Locate the cell with the specified text and output its [x, y] center coordinate. 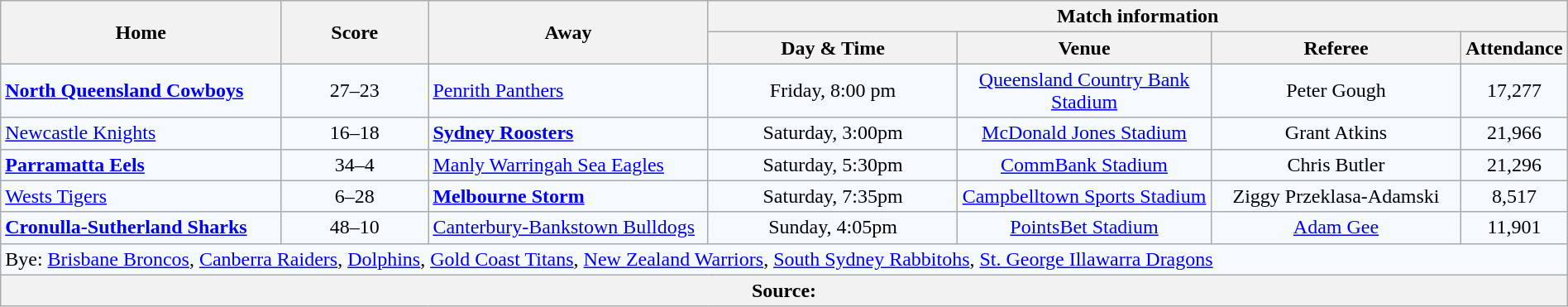
Day & Time [833, 48]
PointsBet Stadium [1084, 228]
Parramatta Eels [141, 165]
48–10 [355, 228]
Sydney Roosters [568, 133]
Referee [1336, 48]
Saturday, 5:30pm [833, 165]
Sunday, 4:05pm [833, 228]
Ziggy Przeklasa-Adamski [1336, 196]
Attendance [1514, 48]
Wests Tigers [141, 196]
17,277 [1514, 91]
Saturday, 3:00pm [833, 133]
CommBank Stadium [1084, 165]
Match information [1138, 17]
Cronulla-Sutherland Sharks [141, 228]
Source: [784, 290]
Canterbury-Bankstown Bulldogs [568, 228]
Venue [1084, 48]
8,517 [1514, 196]
Melbourne Storm [568, 196]
21,296 [1514, 165]
Score [355, 32]
North Queensland Cowboys [141, 91]
Home [141, 32]
34–4 [355, 165]
Queensland Country Bank Stadium [1084, 91]
16–18 [355, 133]
Manly Warringah Sea Eagles [568, 165]
Penrith Panthers [568, 91]
Away [568, 32]
Adam Gee [1336, 228]
27–23 [355, 91]
Campbelltown Sports Stadium [1084, 196]
21,966 [1514, 133]
Newcastle Knights [141, 133]
Saturday, 7:35pm [833, 196]
Friday, 8:00 pm [833, 91]
Grant Atkins [1336, 133]
Chris Butler [1336, 165]
6–28 [355, 196]
McDonald Jones Stadium [1084, 133]
Bye: Brisbane Broncos, Canberra Raiders, Dolphins, Gold Coast Titans, New Zealand Warriors, South Sydney Rabbitohs, St. George Illawarra Dragons [784, 259]
11,901 [1514, 228]
Peter Gough [1336, 91]
